Return (x, y) of the center of cell containing provided text 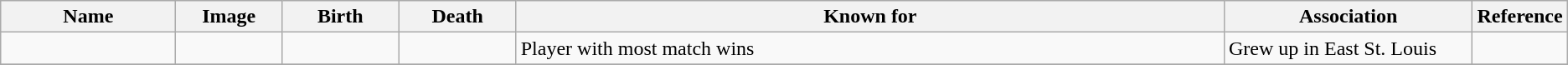
Player with most match wins (869, 48)
Name (89, 17)
Birth (340, 17)
Known for (869, 17)
Association (1348, 17)
Death (457, 17)
Grew up in East St. Louis (1348, 48)
Reference (1519, 17)
Image (230, 17)
